Scan for the cell matching the given text and deliver its [X, Y] coordinate at center. 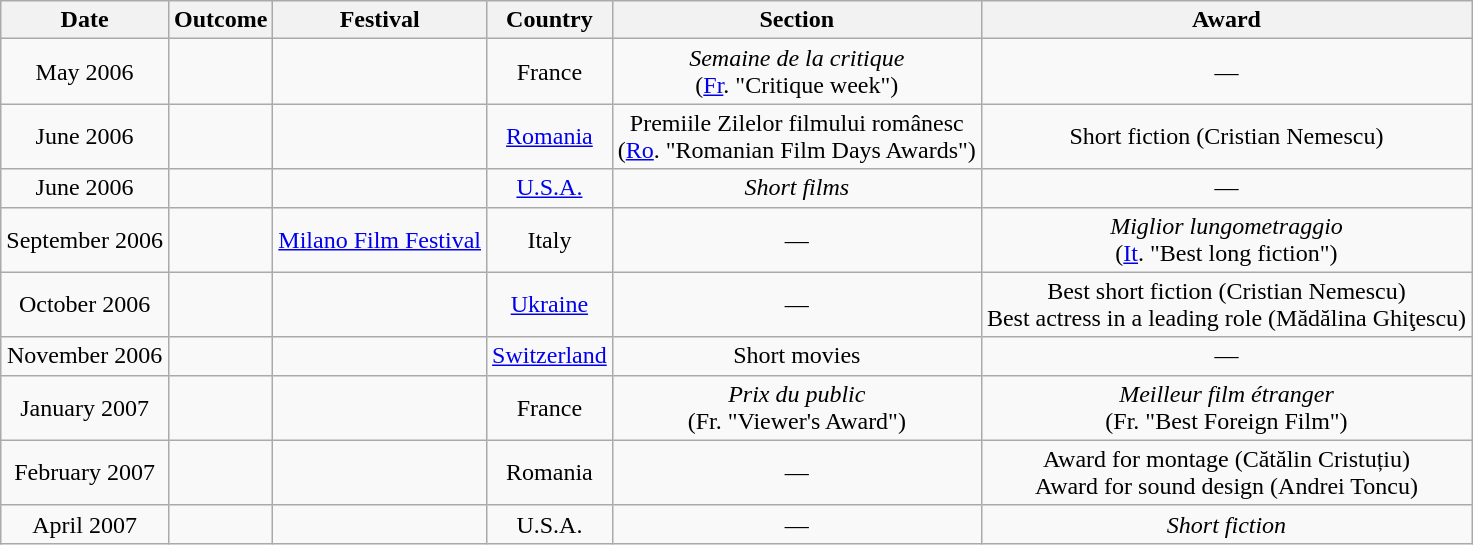
Short fiction (Cristian Nemescu) [1226, 136]
Short films [796, 188]
Outcome [220, 20]
October 2006 [85, 304]
September 2006 [85, 240]
January 2007 [85, 408]
November 2006 [85, 356]
Switzerland [550, 356]
April 2007 [85, 524]
May 2006 [85, 72]
Award [1226, 20]
Ukraine [550, 304]
Miglior lungometraggio(It. "Best long fiction") [1226, 240]
Semaine de la critique(Fr. "Critique week") [796, 72]
Best short fiction (Cristian Nemescu)Best actress in a leading role (Mădălina Ghiţescu) [1226, 304]
Short movies [796, 356]
Short fiction [1226, 524]
Award for montage (Cătălin Cristuțiu)Award for sound design (Andrei Toncu) [1226, 472]
Date [85, 20]
Milano Film Festival [380, 240]
Prix du public(Fr. "Viewer's Award") [796, 408]
February 2007 [85, 472]
Meilleur film étranger(Fr. "Best Foreign Film") [1226, 408]
Section [796, 20]
Festival [380, 20]
Country [550, 20]
Italy [550, 240]
Premiile Zilelor filmului românesc (Ro. "Romanian Film Days Awards") [796, 136]
